Output the [X, Y] coordinate of the center of the cell containing the given text.  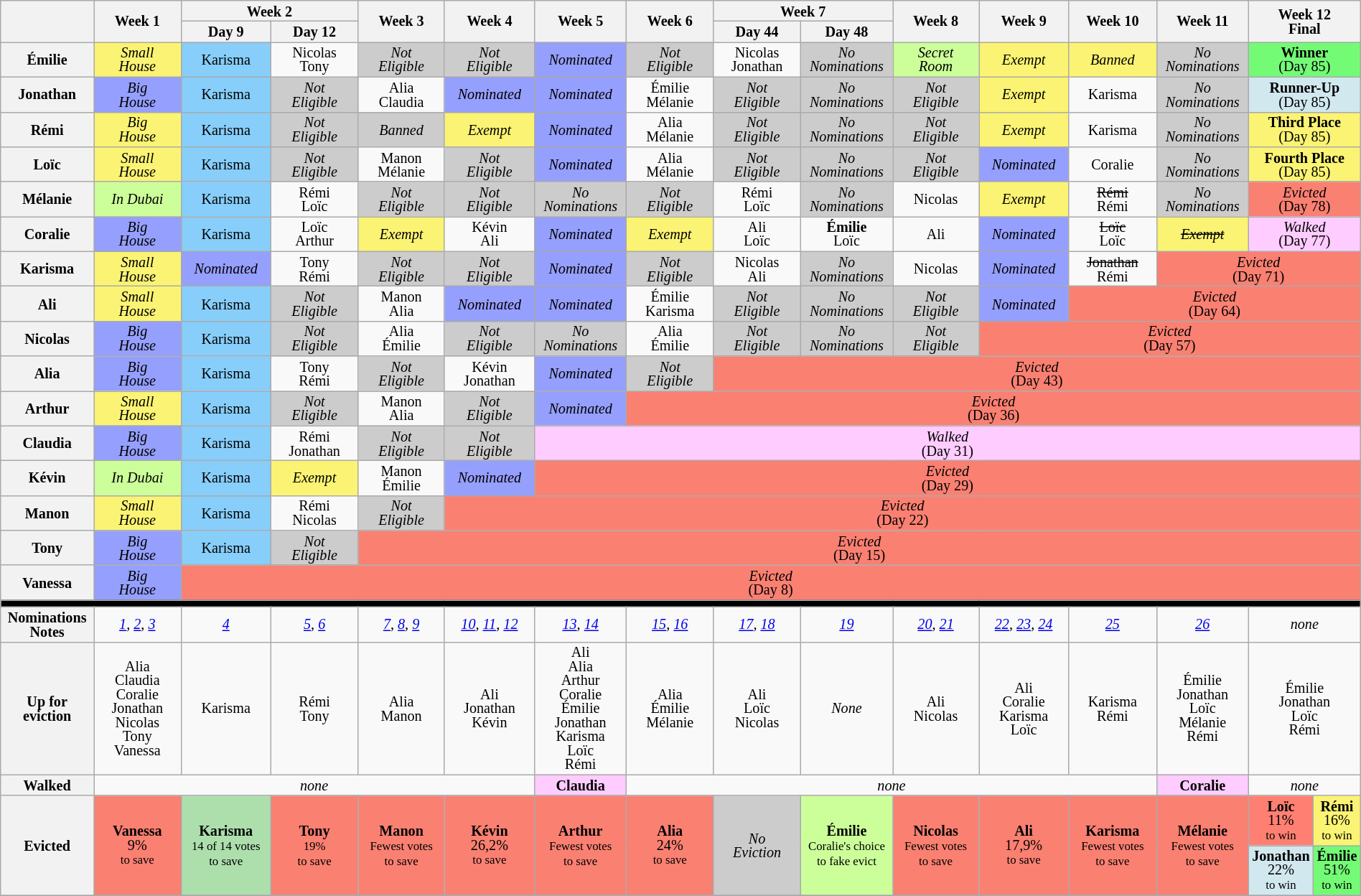
LoïcLoïc [1113, 234]
NoEviction [757, 846]
Alia24%to save [670, 846]
ÉmilieJonathanLoïcRémi [1304, 708]
Week 11 [1202, 22]
KarismaFewest votesto save [1113, 846]
NominationsNotes [47, 625]
ÉmilieJonathanLoïcMélanieRémi [1202, 708]
Ali17,9%to save [1024, 846]
AliLoïc [757, 234]
Week 10 [1113, 22]
Week 1 [137, 22]
Evicted(Day 15) [859, 549]
Evicted(Day 71) [1258, 270]
19 [846, 625]
AliNicolas [936, 708]
Week 7 [803, 11]
Loïc [47, 165]
RémiNicolas [314, 514]
Week 6 [670, 22]
Walked [47, 785]
ManonMélanie [401, 165]
17, 18 [757, 625]
Week 2 [270, 11]
AliaManon [401, 708]
SecretRoom [936, 60]
Walked(Day 31) [948, 444]
AliAliaArthurCoralieÉmilieJonathanKarismaLoïcRémi [580, 708]
AliaÉmilieMélanie [670, 708]
Rémi16%to win [1337, 821]
NicolasJonathan [757, 60]
Tony19% to save [314, 846]
20, 21 [936, 625]
Rémi [47, 129]
Runner-Up(Day 85) [1304, 95]
Evicted(Day 64) [1215, 304]
7, 8, 9 [401, 625]
25 [1113, 625]
Alia [47, 373]
ArthurFewest votesto save [580, 846]
KévinJonathan [490, 373]
Week 3 [401, 22]
JonathanRémi [1113, 270]
Manon [47, 514]
Arthur [47, 409]
NicolasTony [314, 60]
Jonathan [47, 95]
Evicted(Day 57) [1170, 339]
NicolasAli [757, 270]
Vanessa9%to save [137, 846]
15, 16 [670, 625]
RémiTony [314, 708]
AliCoralieKarismaLoïc [1024, 708]
ManonFewest votesto save [401, 846]
Day 44 [757, 32]
13, 14 [580, 625]
Day 12 [314, 32]
Mélanie [47, 200]
AliaClaudiaCoralieJonathanNicolasTonyVanessa [137, 708]
Vanessa [47, 583]
KarismaRémi [1113, 708]
5, 6 [314, 625]
AliaClaudia [401, 95]
Kévin26,2%to save [490, 846]
Evicted(Day 78) [1304, 200]
Evicted(Day 29) [948, 478]
ManonÉmilie [401, 478]
Up for eviction [47, 708]
1, 2, 3 [137, 625]
Tony [47, 549]
AliJonathanKévin [490, 708]
Émilie [47, 60]
Evicted [47, 846]
Week 12Final [1304, 22]
Third Place(Day 85) [1304, 129]
Kévin [47, 478]
Walked(Day 77) [1304, 234]
Fourth Place(Day 85) [1304, 165]
4 [225, 625]
Week 9 [1024, 22]
Week 5 [580, 22]
Émilie51%to win [1337, 871]
Evicted(Day 36) [993, 409]
ÉmilieKarisma [670, 304]
KévinAli [490, 234]
Loïc11%to win [1281, 821]
Week 4 [490, 22]
LoïcArthur [314, 234]
RémiJonathan [314, 444]
Week 8 [936, 22]
MélanieFewest votesto save [1202, 846]
RémiRémi [1113, 200]
22, 23, 24 [1024, 625]
Evicted(Day 8) [771, 583]
AliLoïcNicolas [757, 708]
Day 9 [225, 32]
Evicted(Day 22) [902, 514]
None [846, 708]
26 [1202, 625]
Winner(Day 85) [1304, 60]
NicolasFewest votesto save [936, 846]
ÉmilieLoïc [846, 234]
Day 48 [846, 32]
Evicted(Day 43) [1037, 373]
Karisma14 of 14 votesto save [225, 846]
Jonathan22%to win [1281, 871]
ÉmilieMélanie [670, 95]
10, 11, 12 [490, 625]
ÉmilieCoralie's choiceto fake evict [846, 846]
